Detect which cell encompasses the target text, then output its [X, Y] center coordinate. 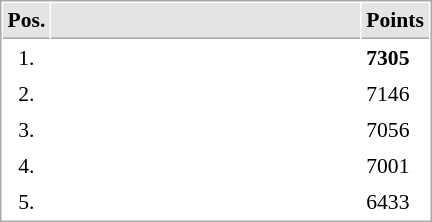
Points [396, 21]
7001 [396, 165]
4. [26, 165]
7305 [396, 57]
2. [26, 93]
6433 [396, 201]
3. [26, 129]
7056 [396, 129]
1. [26, 57]
Pos. [26, 21]
5. [26, 201]
7146 [396, 93]
